Provide the [x, y] coordinate of the cell's center where the given text is located.  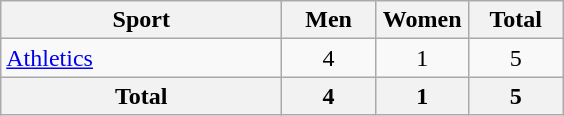
Athletics [142, 58]
Men [329, 20]
Women [422, 20]
Sport [142, 20]
